Provide the (x, y) coordinate of the cell's center where the given text is located.  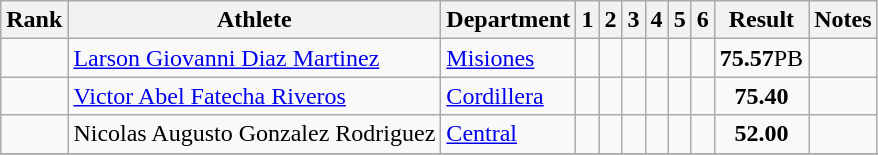
5 (680, 20)
75.57PB (761, 58)
6 (702, 20)
Result (761, 20)
Rank (34, 20)
Department (508, 20)
Central (508, 134)
Misiones (508, 58)
75.40 (761, 96)
Nicolas Augusto Gonzalez Rodriguez (254, 134)
Cordillera (508, 96)
2 (610, 20)
4 (656, 20)
Notes (843, 20)
52.00 (761, 134)
Victor Abel Fatecha Riveros (254, 96)
3 (634, 20)
Larson Giovanni Diaz Martinez (254, 58)
Athlete (254, 20)
1 (588, 20)
